Detect which cell encompasses the target text, then output its [x, y] center coordinate. 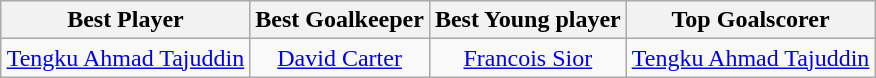
Best Young player [528, 20]
Best Goalkeeper [340, 20]
Top Goalscorer [750, 20]
David Carter [340, 58]
Best Player [126, 20]
Francois Sior [528, 58]
